Detect which cell encompasses the target text, then output its (X, Y) center coordinate. 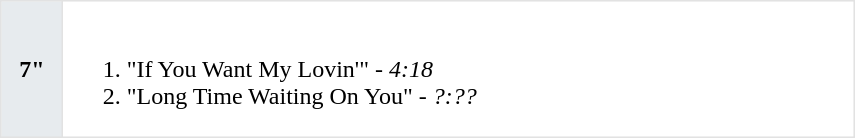
7" (32, 69)
"If You Want My Lovin'" - 4:18"Long Time Waiting On You" - ?:?? (458, 69)
